Locate the cell with the specified text and output its [X, Y] center coordinate. 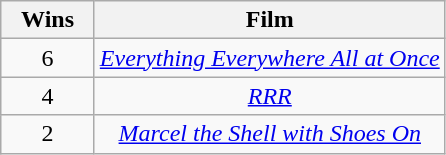
Everything Everywhere All at Once [270, 58]
Film [270, 20]
2 [48, 134]
Wins [48, 20]
RRR [270, 96]
4 [48, 96]
Marcel the Shell with Shoes On [270, 134]
6 [48, 58]
